Provide the [x, y] coordinate of the cell's center where the given text is located.  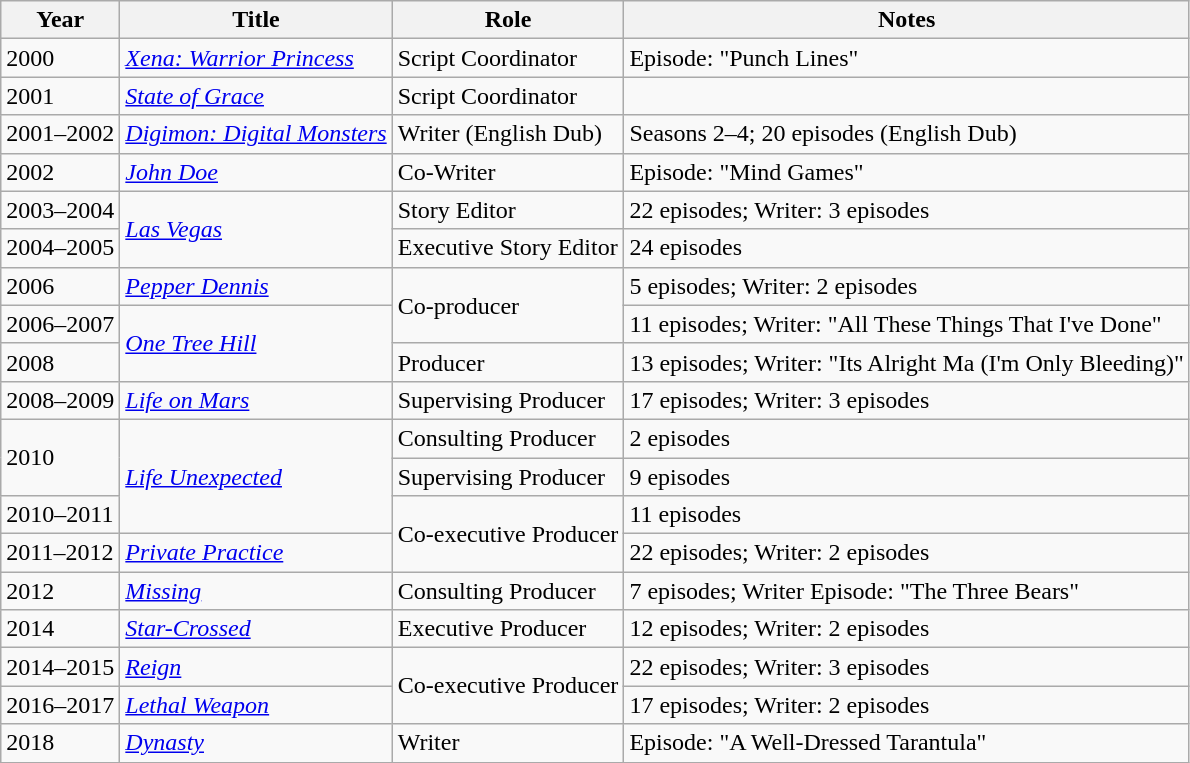
Missing [256, 591]
13 episodes; Writer: "Its Alright Ma (I'm Only Bleeding)" [907, 362]
2004–2005 [60, 248]
John Doe [256, 172]
Lethal Weapon [256, 705]
Producer [508, 362]
Seasons 2–4; 20 episodes (English Dub) [907, 134]
Dynasty [256, 743]
2014–2015 [60, 667]
Episode: "Punch Lines" [907, 58]
17 episodes; Writer: 2 episodes [907, 705]
Las Vegas [256, 229]
Life on Mars [256, 400]
2000 [60, 58]
2003–2004 [60, 210]
12 episodes; Writer: 2 episodes [907, 629]
11 episodes [907, 515]
2018 [60, 743]
Writer (English Dub) [508, 134]
Co-Writer [508, 172]
Notes [907, 20]
Pepper Dennis [256, 286]
Title [256, 20]
2001–2002 [60, 134]
State of Grace [256, 96]
Reign [256, 667]
2006–2007 [60, 324]
11 episodes; Writer: "All These Things That I've Done" [907, 324]
2008–2009 [60, 400]
One Tree Hill [256, 343]
5 episodes; Writer: 2 episodes [907, 286]
Digimon: Digital Monsters [256, 134]
2010 [60, 457]
Role [508, 20]
Life Unexpected [256, 476]
Private Practice [256, 553]
9 episodes [907, 477]
24 episodes [907, 248]
Xena: Warrior Princess [256, 58]
2 episodes [907, 438]
2002 [60, 172]
2011–2012 [60, 553]
Co-producer [508, 305]
2012 [60, 591]
Star-Crossed [256, 629]
Story Editor [508, 210]
Episode: "Mind Games" [907, 172]
17 episodes; Writer: 3 episodes [907, 400]
22 episodes; Writer: 2 episodes [907, 553]
Executive Producer [508, 629]
Executive Story Editor [508, 248]
2008 [60, 362]
Year [60, 20]
2001 [60, 96]
2014 [60, 629]
2006 [60, 286]
Episode: "A Well-Dressed Tarantula" [907, 743]
7 episodes; Writer Episode: "The Three Bears" [907, 591]
Writer [508, 743]
2010–2011 [60, 515]
2016–2017 [60, 705]
